Detect which cell encompasses the target text, then output its [X, Y] center coordinate. 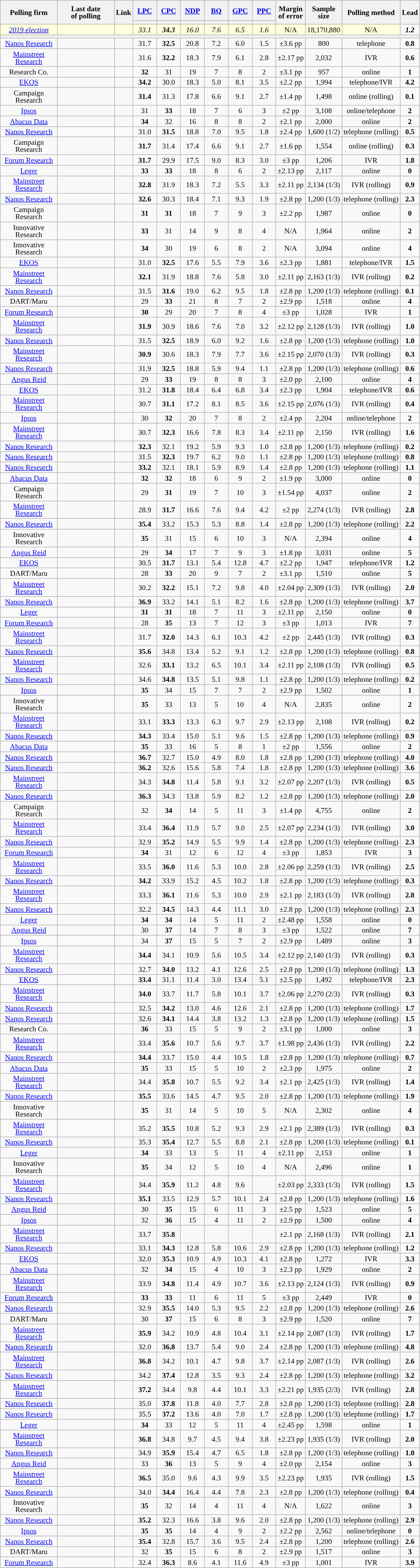
1,498 [324, 96]
CPC [169, 11]
2,425 (1/3) [324, 1082]
13.3 [192, 722]
17 [192, 552]
1,975 [324, 1068]
12.9 [192, 1198]
11.1 [240, 909]
17.8 [192, 96]
2,394 [324, 538]
1,489 [324, 941]
34.9 [145, 1453]
30.0 [169, 82]
±2.21 pp [290, 1389]
15.7 [192, 1542]
1,028 [324, 312]
2,204 [324, 418]
2,270 (2/3) [324, 994]
±1.6 pp [290, 146]
31.8 [169, 390]
2,302 [324, 1110]
Lead [410, 12]
1,520 [324, 1319]
3.1 [264, 1333]
8.9 [240, 467]
1,904 [324, 390]
2,183 (1/3) [324, 895]
1,929 [324, 1269]
30.5 [145, 563]
2,117 [324, 171]
13.7 [192, 1347]
2,835 [324, 704]
18.1 [192, 467]
14.0 [192, 1308]
3,094 [324, 248]
4,037 [324, 492]
1,013 [324, 623]
PPC [264, 11]
10.2 [240, 880]
2,389 (1/3) [324, 1128]
1,523 [324, 1209]
16.0 [192, 29]
13.6 [192, 1414]
13.0 [192, 1008]
8.6 [192, 1563]
7.1 [216, 199]
2,449 [324, 1298]
33.6 [169, 1097]
2,032 [324, 58]
2,274 (1/3) [324, 510]
3,108 [324, 111]
1,935 (1/3) [324, 1439]
2,445 (1/3) [324, 637]
13.5 [192, 679]
1,518 [324, 302]
±2.03 pp [290, 1184]
2,309 (1/3) [324, 588]
2,333 (1/3) [324, 1184]
±2.45 pp [290, 1425]
36.4 [169, 828]
2,562 [324, 1531]
1,556 [324, 747]
1,517 [324, 1552]
1,558 [324, 920]
35.1 [145, 1198]
30.6 [169, 354]
1,622 [324, 1506]
3,000 [324, 478]
34.6 [145, 679]
957 [324, 72]
2019 election [29, 29]
±1.9 pp [290, 478]
2,140 (1/3) [324, 955]
2,163 (1/3) [324, 277]
1,598 [324, 1425]
1,522 [324, 930]
2,154 [324, 1463]
18.9 [192, 340]
10.6 [240, 1248]
12.7 [192, 1142]
11.7 [192, 994]
8.5 [240, 404]
5.0 [216, 82]
36.2 [145, 768]
2,234 (1/3) [324, 828]
2,496 [324, 1167]
6.8 [240, 390]
1,502 [324, 690]
36.7 [145, 757]
±1.54 pp [290, 492]
30.2 [145, 588]
36.9 [145, 602]
37.4 [169, 1375]
36.0 [169, 867]
15.1 [192, 588]
13.8 [192, 796]
1,987 [324, 213]
GPC [240, 11]
11.2 [192, 1184]
19.2 [192, 446]
14.5 [192, 1097]
37.8 [169, 1404]
2,436 (1/3) [324, 1043]
18.6 [192, 326]
1,200 [324, 1542]
36.5 [145, 1478]
21 [192, 302]
34.5 [169, 909]
2,128 (1/3) [324, 326]
Polling firm [29, 12]
14.9 [192, 842]
0.7 [410, 1057]
2,124 (1/3) [324, 1283]
17.5 [192, 160]
11.8 [192, 1404]
800 [324, 43]
31.2 [145, 390]
20.8 [192, 43]
1,500 [324, 1220]
1,272 [324, 1259]
2,108 [324, 722]
±2.04 pp [290, 588]
17.6 [192, 263]
1,001 [324, 1563]
2,100 [324, 379]
1,510 [324, 573]
±2.48 pp [290, 920]
±3.6 pp [290, 43]
1,600 (1/2) [324, 132]
Marginof error [290, 12]
36.1 [169, 895]
1,964 [324, 231]
±2.17 pp [290, 58]
17.2 [192, 404]
15.3 [192, 524]
4,755 [324, 810]
±1.98 pp [290, 1043]
LPC [145, 11]
14.1 [192, 602]
11.9 [192, 828]
10.8 [192, 1128]
±1.8 pp [290, 552]
1,994 [324, 82]
15.2 [192, 880]
3,031 [324, 552]
1,000 [324, 1029]
2,070 (1/3) [324, 354]
BQ [216, 11]
2,168 (1/3) [324, 1234]
15.4 [192, 1453]
telephone [371, 43]
6.3 [216, 722]
31.3 [169, 96]
13.1 [192, 563]
29.9 [169, 160]
2,108 (1/3) [324, 665]
7.4 [240, 768]
1,881 [324, 263]
NDP [192, 11]
2,259 (1/3) [324, 867]
1,935 [324, 1478]
4.6 [216, 1008]
1,935 (2/3) [324, 1389]
Last dateof polling [86, 12]
19.0 [192, 291]
17.4 [192, 146]
8.0 [240, 757]
2,153 [324, 1153]
2,076 (1/3) [324, 404]
Polling method [371, 12]
1,206 [324, 160]
4.3 [216, 1478]
18,170,880 [324, 29]
1,853 [324, 853]
28.9 [145, 510]
16.4 [192, 1492]
6.4 [216, 390]
14.4 [192, 1018]
1,554 [324, 146]
19.7 [192, 457]
10.4 [240, 1333]
15.6 [192, 768]
1,947 [324, 563]
30.3 [169, 199]
1,492 [324, 980]
32.4 [145, 1563]
Link [124, 12]
2,207 (1/3) [324, 782]
3.9 [410, 1563]
2,000 [324, 121]
2,134 (1/3) [324, 185]
Samplesize [324, 12]
